Search for the cell housing the specified text and yield its [x, y] center coordinate. 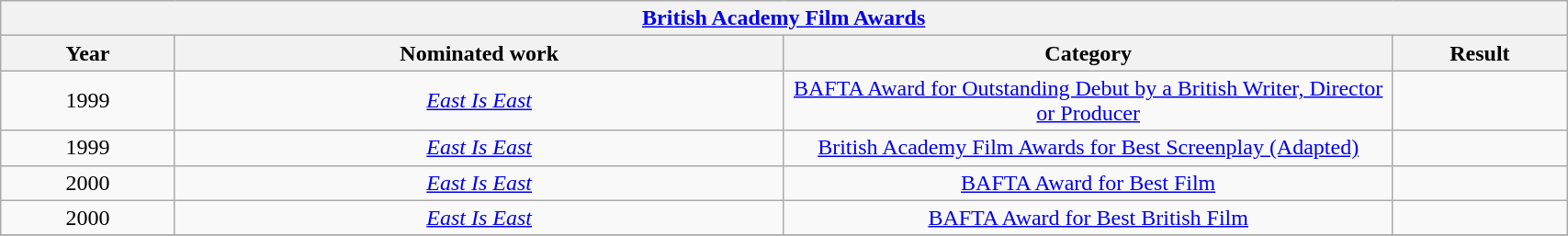
BAFTA Award for Best Film [1088, 183]
Category [1088, 53]
BAFTA Award for Outstanding Debut by a British Writer, Director or Producer [1088, 101]
British Academy Film Awards for Best Screenplay (Adapted) [1088, 148]
BAFTA Award for Best British Film [1088, 218]
British Academy Film Awards [784, 18]
Result [1479, 53]
Nominated work [479, 53]
Year [88, 53]
